Find where the given text appears and provide that cell's center as [X, Y] coordinate. 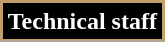
Technical staff [83, 22]
